From the cell containing the given text, extract its center point as (X, Y) coordinate. 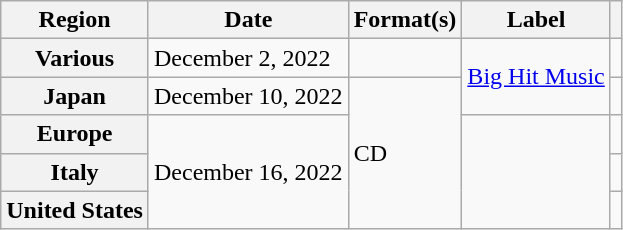
Various (75, 58)
Region (75, 20)
Big Hit Music (536, 77)
Europe (75, 134)
Format(s) (405, 20)
Japan (75, 96)
Label (536, 20)
Italy (75, 172)
December 2, 2022 (248, 58)
December 10, 2022 (248, 96)
United States (75, 210)
Date (248, 20)
December 16, 2022 (248, 172)
CD (405, 153)
